Detect which cell encompasses the target text, then output its [x, y] center coordinate. 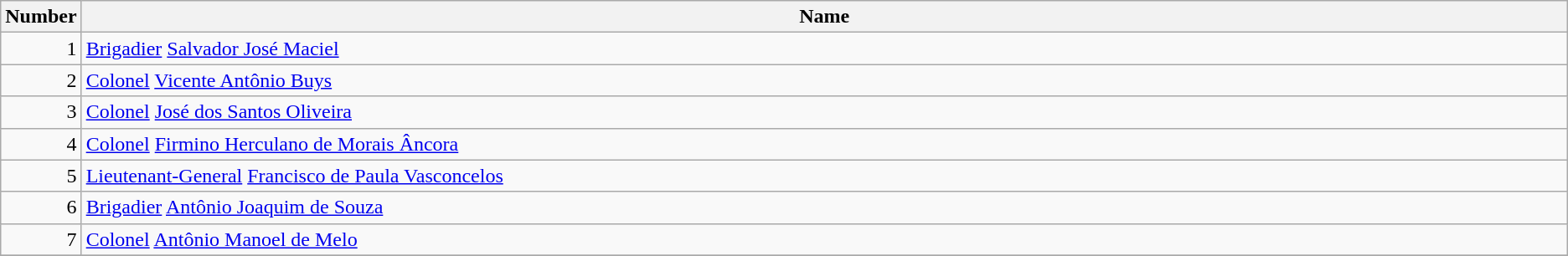
1 [41, 49]
2 [41, 80]
3 [41, 112]
Name [824, 17]
Colonel Antônio Manoel de Melo [824, 239]
4 [41, 144]
Lieutenant-General Francisco de Paula Vasconcelos [824, 176]
Number [41, 17]
Colonel Vicente Antônio Buys [824, 80]
Brigadier Antônio Joaquim de Souza [824, 207]
Colonel José dos Santos Oliveira [824, 112]
Brigadier Salvador José Maciel [824, 49]
5 [41, 176]
6 [41, 207]
7 [41, 239]
Colonel Firmino Herculano de Morais Âncora [824, 144]
